Return [x, y] of the center of cell containing provided text 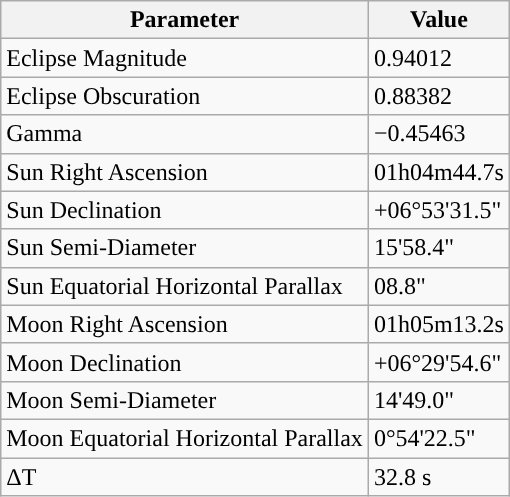
ΔT [185, 477]
Parameter [185, 20]
Sun Semi-Diameter [185, 248]
Gamma [185, 134]
+06°29'54.6" [438, 362]
14'49.0" [438, 400]
32.8 s [438, 477]
Value [438, 20]
−0.45463 [438, 134]
Moon Semi-Diameter [185, 400]
0.88382 [438, 96]
0°54'22.5" [438, 438]
Eclipse Obscuration [185, 96]
+06°53'31.5" [438, 210]
Eclipse Magnitude [185, 58]
01h05m13.2s [438, 324]
Sun Declination [185, 210]
15'58.4" [438, 248]
0.94012 [438, 58]
Moon Equatorial Horizontal Parallax [185, 438]
Sun Equatorial Horizontal Parallax [185, 286]
Moon Right Ascension [185, 324]
08.8" [438, 286]
Sun Right Ascension [185, 172]
01h04m44.7s [438, 172]
Moon Declination [185, 362]
